Provide the [X, Y] coordinate of the cell's center where the given text is located.  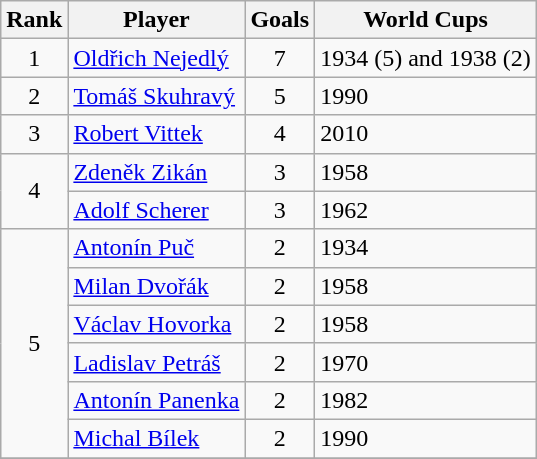
Antonín Puč [156, 248]
Adolf Scherer [156, 210]
1962 [426, 210]
Robert Vittek [156, 134]
Ladislav Petráš [156, 362]
Milan Dvořák [156, 286]
2010 [426, 134]
Oldřich Nejedlý [156, 58]
1970 [426, 362]
Goals [280, 20]
Rank [34, 20]
Player [156, 20]
1982 [426, 400]
1 [34, 58]
Antonín Panenka [156, 400]
Zdeněk Zikán [156, 172]
Václav Hovorka [156, 324]
World Cups [426, 20]
1934 [426, 248]
Michal Bílek [156, 438]
1934 (5) and 1938 (2) [426, 58]
7 [280, 58]
Tomáš Skuhravý [156, 96]
